Provide the (x, y) coordinate of the cell's center where the given text is located.  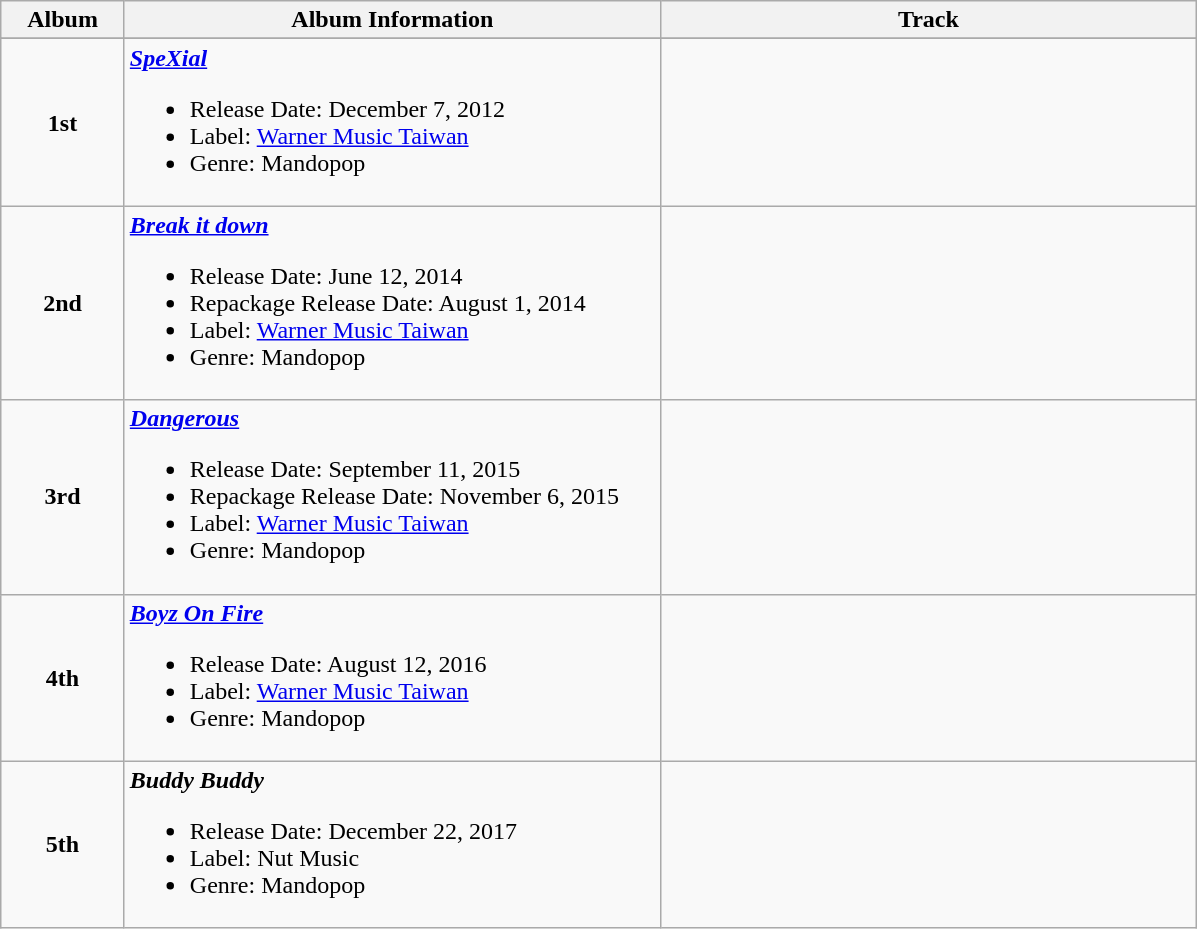
SpeXialRelease Date: December 7, 2012Label: Warner Music TaiwanGenre: Mandopop (392, 122)
4th (63, 678)
Buddy BuddyRelease Date: December 22, 2017Label: Nut MusicGenre: Mandopop (392, 844)
Album Information (392, 20)
DangerousRelease Date: September 11, 2015Repackage Release Date: November 6, 2015Label: Warner Music TaiwanGenre: Mandopop (392, 497)
5th (63, 844)
Break it downRelease Date: June 12, 2014Repackage Release Date: August 1, 2014Label: Warner Music TaiwanGenre: Mandopop (392, 303)
Boyz On FireRelease Date: August 12, 2016Label: Warner Music TaiwanGenre: Mandopop (392, 678)
Album (63, 20)
Track (928, 20)
1st (63, 122)
3rd (63, 497)
2nd (63, 303)
